Locate the cell with the specified text and output its [x, y] center coordinate. 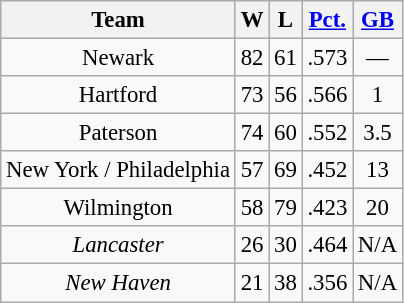
W [252, 20]
Paterson [118, 133]
L [286, 20]
57 [252, 170]
74 [252, 133]
Wilmington [118, 208]
60 [286, 133]
.452 [327, 170]
56 [286, 95]
.566 [327, 95]
73 [252, 95]
30 [286, 245]
Pct. [327, 20]
.552 [327, 133]
Hartford [118, 95]
13 [378, 170]
.573 [327, 58]
69 [286, 170]
Lancaster [118, 245]
20 [378, 208]
GB [378, 20]
79 [286, 208]
3.5 [378, 133]
.464 [327, 245]
58 [252, 208]
61 [286, 58]
— [378, 58]
38 [286, 283]
82 [252, 58]
1 [378, 95]
Newark [118, 58]
26 [252, 245]
New York / Philadelphia [118, 170]
.423 [327, 208]
21 [252, 283]
Team [118, 20]
New Haven [118, 283]
.356 [327, 283]
